Find where the given text appears and provide that cell's center as [x, y] coordinate. 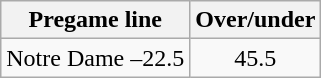
45.5 [256, 58]
Over/under [256, 20]
Notre Dame –22.5 [96, 58]
Pregame line [96, 20]
